Scan for the cell matching the given text and deliver its [x, y] coordinate at center. 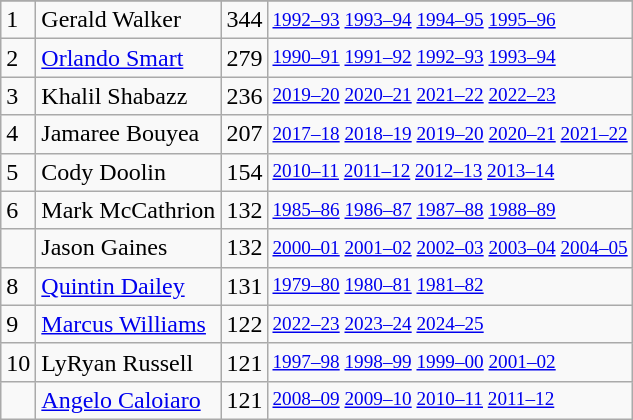
207 [244, 134]
5 [18, 172]
LyRyan Russell [128, 362]
9 [18, 324]
2017–18 2018–19 2019–20 2020–21 2021–22 [450, 134]
4 [18, 134]
2008–09 2009–10 2010–11 2011–12 [450, 400]
Mark McCathrion [128, 210]
Khalil Shabazz [128, 96]
8 [18, 286]
3 [18, 96]
236 [244, 96]
Marcus Williams [128, 324]
1992–93 1993–94 1994–95 1995–96 [450, 20]
279 [244, 58]
Jamaree Bouyea [128, 134]
2022–23 2023–24 2024–25 [450, 324]
1979–80 1980–81 1981–82 [450, 286]
Angelo Caloiaro [128, 400]
122 [244, 324]
344 [244, 20]
2000–01 2001–02 2002–03 2003–04 2004–05 [450, 248]
154 [244, 172]
131 [244, 286]
Jason Gaines [128, 248]
Orlando Smart [128, 58]
10 [18, 362]
6 [18, 210]
1985–86 1986–87 1987–88 1988–89 [450, 210]
Quintin Dailey [128, 286]
1 [18, 20]
1990–91 1991–92 1992–93 1993–94 [450, 58]
2 [18, 58]
1997–98 1998–99 1999–00 2001–02 [450, 362]
2010–11 2011–12 2012–13 2013–14 [450, 172]
Gerald Walker [128, 20]
2019–20 2020–21 2021–22 2022–23 [450, 96]
Cody Doolin [128, 172]
